Return [x, y] of the center of cell containing provided text 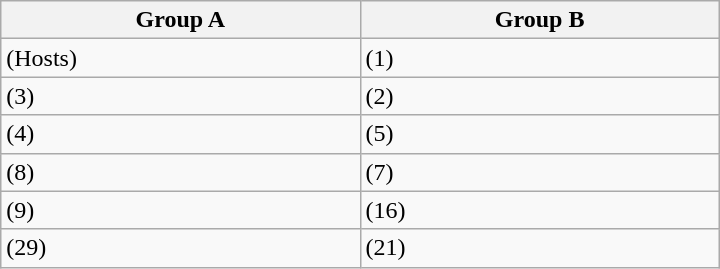
(21) [540, 248]
(29) [180, 248]
(2) [540, 96]
(7) [540, 172]
(8) [180, 172]
Group B [540, 20]
(4) [180, 134]
(16) [540, 210]
(3) [180, 96]
Group A [180, 20]
(1) [540, 58]
(9) [180, 210]
(5) [540, 134]
(Hosts) [180, 58]
